Identify which cell holds the provided text, then report its [x, y] central coordinate. 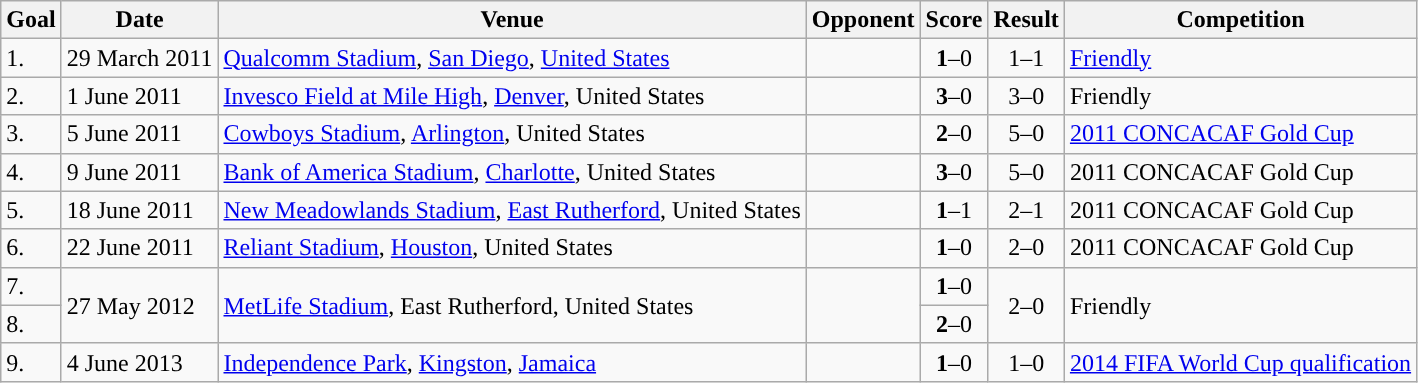
Bank of America Stadium, Charlotte, United States [512, 172]
MetLife Stadium, East Rutherford, United States [512, 305]
18 June 2011 [140, 210]
4 June 2013 [140, 362]
29 March 2011 [140, 58]
27 May 2012 [140, 305]
8. [31, 324]
Score [954, 20]
3. [31, 134]
5 June 2011 [140, 134]
2014 FIFA World Cup qualification [1240, 362]
9. [31, 362]
Opponent [863, 20]
7. [31, 286]
6. [31, 248]
Invesco Field at Mile High, Denver, United States [512, 96]
1 June 2011 [140, 96]
Goal [31, 20]
2–1 [1026, 210]
4. [31, 172]
Venue [512, 20]
9 June 2011 [140, 172]
Date [140, 20]
Qualcomm Stadium, San Diego, United States [512, 58]
Cowboys Stadium, Arlington, United States [512, 134]
Reliant Stadium, Houston, United States [512, 248]
Result [1026, 20]
2. [31, 96]
Competition [1240, 20]
New Meadowlands Stadium, East Rutherford, United States [512, 210]
5. [31, 210]
1. [31, 58]
Independence Park, Kingston, Jamaica [512, 362]
22 June 2011 [140, 248]
